Find where the given text appears and provide that cell's center as [x, y] coordinate. 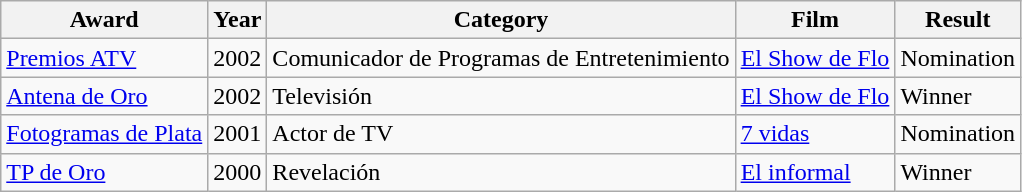
Category [501, 20]
Antena de Oro [104, 96]
2000 [238, 172]
7 vidas [815, 134]
Fotogramas de Plata [104, 134]
Result [958, 20]
Actor de TV [501, 134]
El informal [815, 172]
Year [238, 20]
Film [815, 20]
TP de Oro [104, 172]
Televisión [501, 96]
2001 [238, 134]
Award [104, 20]
Revelación [501, 172]
Premios ATV [104, 58]
Comunicador de Programas de Entretenimiento [501, 58]
